Provide the [x, y] coordinate of the cell's center where the given text is located.  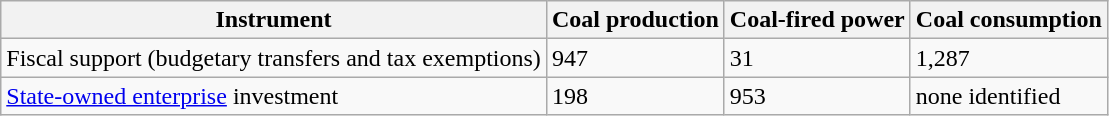
31 [817, 58]
none identified [1008, 96]
953 [817, 96]
Coal production [635, 20]
Coal-fired power [817, 20]
198 [635, 96]
1,287 [1008, 58]
947 [635, 58]
Fiscal support (budgetary transfers and tax exemptions) [274, 58]
State-owned enterprise investment [274, 96]
Instrument [274, 20]
Coal consumption [1008, 20]
